Extract the [x, y] coordinate from the center of the cell holding the provided text.  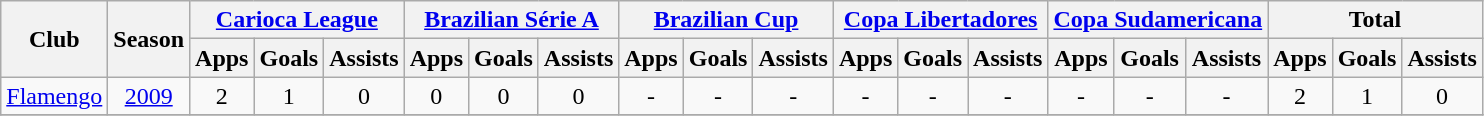
Copa Libertadores [940, 20]
Carioca League [298, 20]
Brazilian Série A [512, 20]
Total [1376, 20]
2009 [149, 96]
Copa Sudamericana [1158, 20]
Brazilian Cup [726, 20]
Club [54, 39]
Season [149, 39]
Flamengo [54, 96]
